Extract the (x, y) coordinate from the center of the cell holding the provided text.  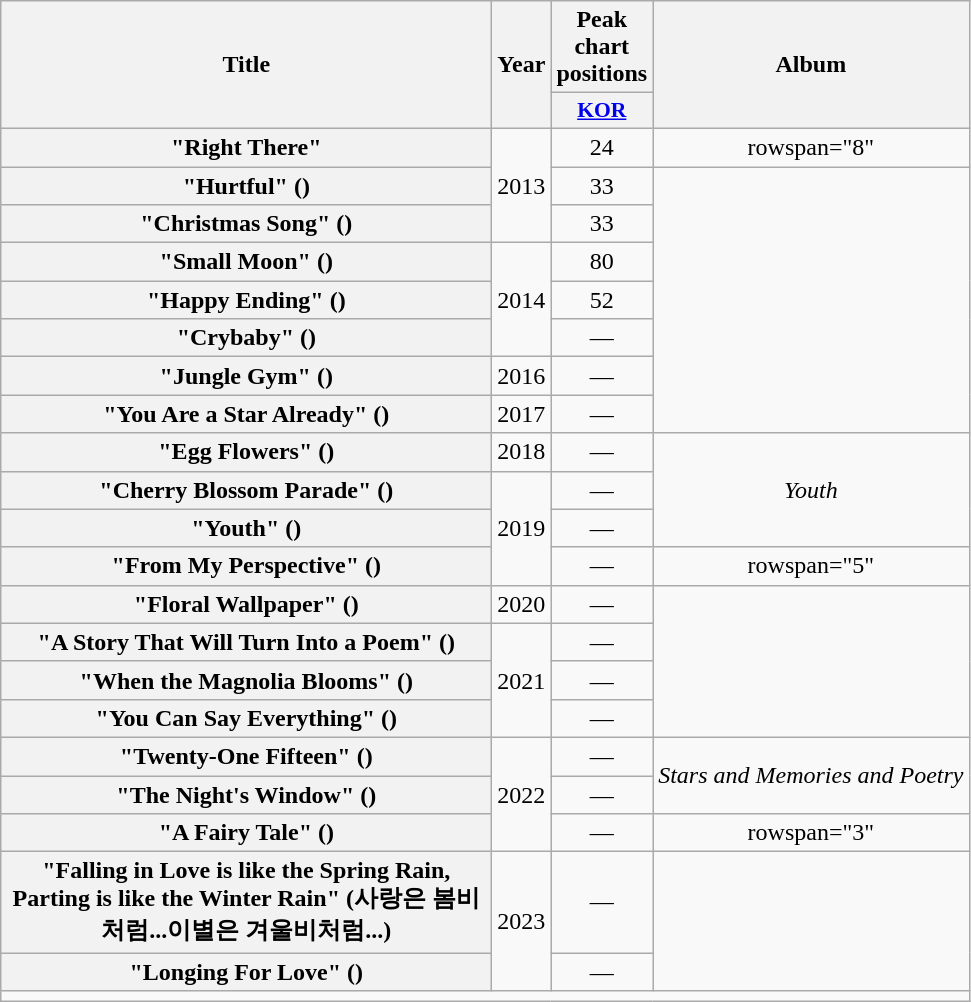
"From My Perspective" () (246, 566)
"Right There" (246, 147)
"Happy Ending" () (246, 300)
2019 (522, 528)
"Floral Wallpaper" () (246, 604)
2018 (522, 452)
80 (602, 262)
Album (811, 65)
"A Fairy Tale" () (246, 833)
rowspan="5" (811, 566)
24 (602, 147)
2016 (522, 376)
52 (602, 300)
2023 (522, 922)
"Crybaby" () (246, 338)
"You Are a Star Already" () (246, 414)
"Christmas Song" () (246, 224)
Stars and Memories and Poetry (811, 775)
rowspan="3" (811, 833)
2014 (522, 300)
2017 (522, 414)
"Small Moon" () (246, 262)
"Cherry Blossom Parade" () (246, 490)
"Falling in Love is like the Spring Rain, Parting is like the Winter Rain" (사랑은 봄비처럼...이별은 겨울비처럼...) (246, 902)
"Hurtful" () (246, 185)
Title (246, 65)
"When the Magnolia Blooms" () (246, 680)
2022 (522, 794)
2021 (522, 680)
2020 (522, 604)
"You Can Say Everything" () (246, 718)
"Longing For Love" () (246, 972)
KOR (602, 111)
"Youth" () (246, 528)
"Egg Flowers" () (246, 452)
Youth (811, 490)
"The Night's Window" () (246, 795)
"Twenty-One Fifteen" () (246, 756)
Peak chart positions (602, 47)
Year (522, 65)
"A Story That Will Turn Into a Poem" () (246, 642)
rowspan="8" (811, 147)
"Jungle Gym" () (246, 376)
2013 (522, 185)
